Provide the (X, Y) coordinate of the cell's center where the given text is located.  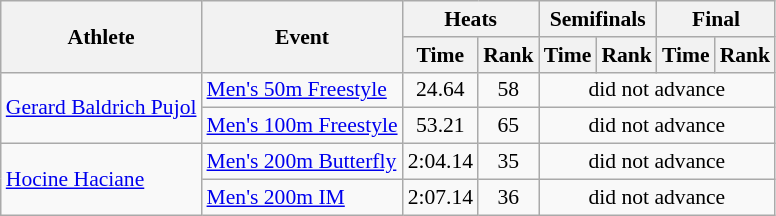
53.21 (440, 126)
65 (508, 126)
Heats (471, 19)
24.64 (440, 90)
Men's 100m Freestyle (302, 126)
2:07.14 (440, 197)
Gerard Baldrich Pujol (102, 108)
Athlete (102, 36)
Men's 200m Butterfly (302, 162)
36 (508, 197)
35 (508, 162)
Final (716, 19)
Men's 50m Freestyle (302, 90)
58 (508, 90)
Event (302, 36)
Men's 200m IM (302, 197)
Semifinals (598, 19)
2:04.14 (440, 162)
Hocine Haciane (102, 180)
